Provide the (x, y) coordinate of the cell's center where the given text is located.  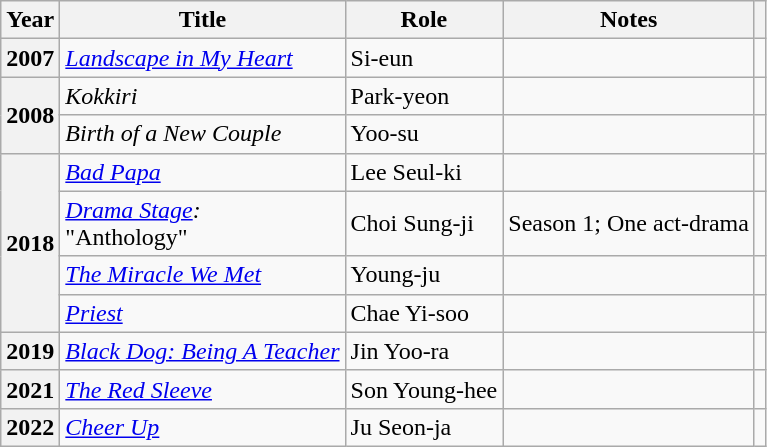
2021 (30, 389)
Bad Papa (202, 172)
Cheer Up (202, 427)
Si-eun (424, 58)
2018 (30, 242)
Young-ju (424, 275)
2007 (30, 58)
Park-yeon (424, 96)
2019 (30, 351)
The Miracle We Met (202, 275)
Birth of a New Couple (202, 134)
The Red Sleeve (202, 389)
Drama Stage:"Anthology" (202, 224)
Lee Seul-ki (424, 172)
Black Dog: Being A Teacher (202, 351)
Kokkiri (202, 96)
Notes (629, 20)
2008 (30, 115)
Title (202, 20)
Year (30, 20)
Season 1; One act-drama (629, 224)
Priest (202, 313)
Son Young-hee (424, 389)
Ju Seon-ja (424, 427)
Jin Yoo-ra (424, 351)
Landscape in My Heart (202, 58)
Role (424, 20)
2022 (30, 427)
Chae Yi-soo (424, 313)
Yoo-su (424, 134)
Choi Sung-ji (424, 224)
